Locate the cell with the specified text and output its [x, y] center coordinate. 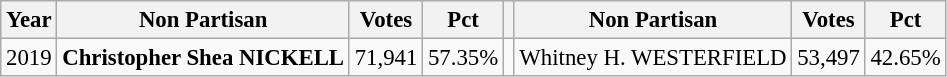
42.65% [906, 58]
2019 [29, 58]
71,941 [386, 58]
Christopher Shea NICKELL [203, 58]
53,497 [828, 58]
Year [29, 20]
57.35% [464, 58]
Whitney H. WESTERFIELD [653, 58]
